Search for the cell housing the specified text and yield its (x, y) center coordinate. 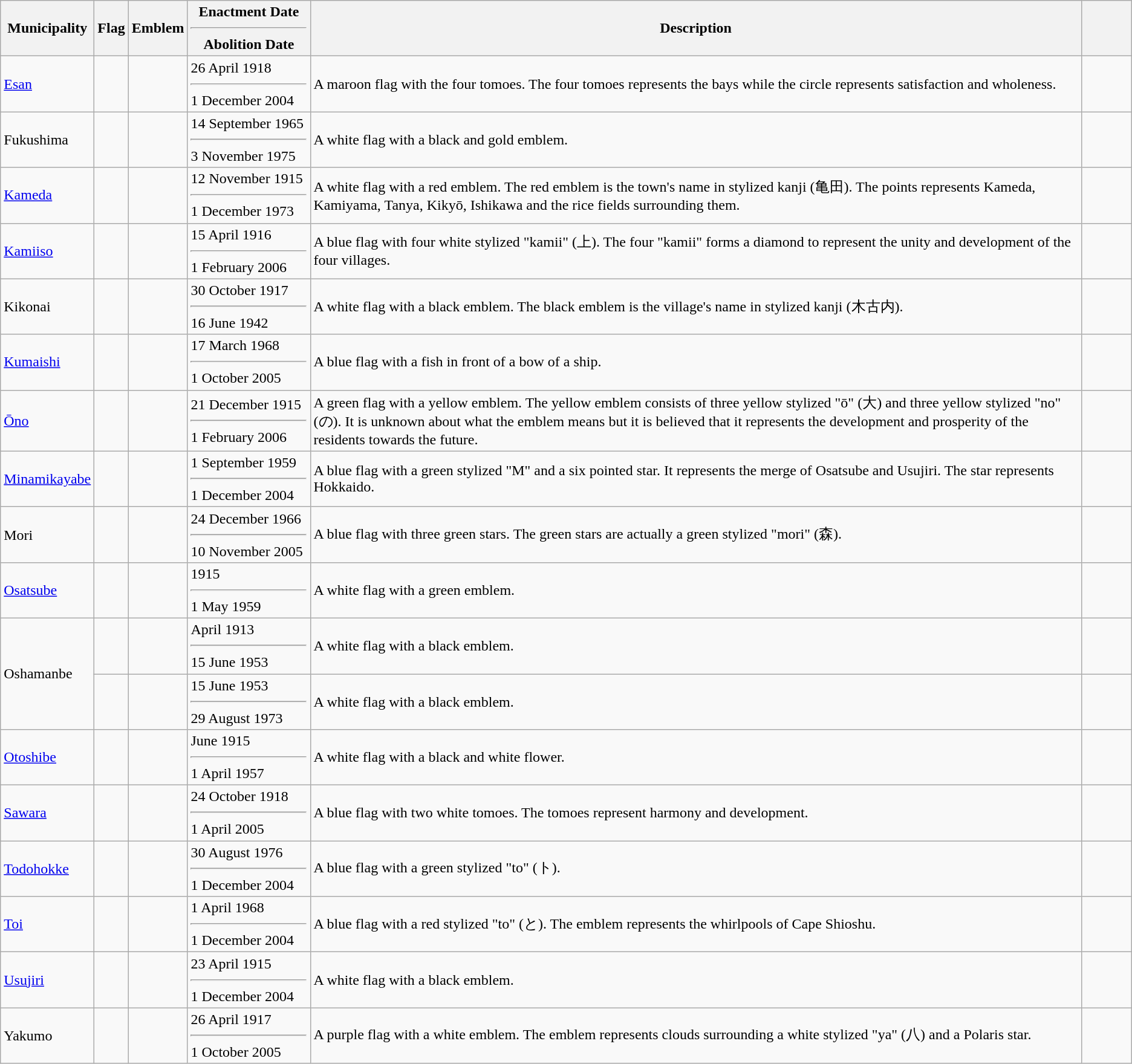
24 December 196610 November 2005 (249, 534)
Oshamanbe (47, 673)
Minamikayabe (47, 479)
Toi (47, 924)
15 June 195329 August 1973 (249, 701)
Enactment DateAbolition Date (249, 28)
Yakumo (47, 1036)
14 September 19653 November 1975 (249, 140)
30 August 19761 December 2004 (249, 869)
Emblem (158, 28)
1 September 19591 December 2004 (249, 479)
Ōno (47, 421)
Mori (47, 534)
A blue flag with a green stylized "M" and a six pointed star. It represents the merge of Osatsube and Usujiri. The star represents Hokkaido. (695, 479)
23 April 19151 December 2004 (249, 980)
Kumaishi (47, 362)
A blue flag with a green stylized "to" (ト). (695, 869)
26 April 19171 October 2005 (249, 1036)
Kameda (47, 195)
Usujiri (47, 980)
17 March 19681 October 2005 (249, 362)
Osatsube (47, 590)
A purple flag with a white emblem. The emblem represents clouds surrounding a white stylized "ya" (八) and a Polaris star. (695, 1036)
Flag (111, 28)
Esan (47, 84)
Kamiiso (47, 251)
A white flag with a green emblem. (695, 590)
30 October 191716 June 1942 (249, 307)
Description (695, 28)
19151 May 1959 (249, 590)
June 19151 April 1957 (249, 757)
Otoshibe (47, 757)
A blue flag with two white tomoes. The tomoes represent harmony and development. (695, 813)
12 November 19151 December 1973 (249, 195)
A white flag with a black and gold emblem. (695, 140)
A white flag with a black emblem. The black emblem is the village's name in stylized kanji (木古内). (695, 307)
Kikonai (47, 307)
A white flag with a black and white flower. (695, 757)
15 April 19161 February 2006 (249, 251)
26 April 19181 December 2004 (249, 84)
A blue flag with a fish in front of a bow of a ship. (695, 362)
Sawara (47, 813)
24 October 19181 April 2005 (249, 813)
A blue flag with three green stars. The green stars are actually a green stylized "mori" (森). (695, 534)
Municipality (47, 28)
A blue flag with a red stylized "to" (と). The emblem represents the whirlpools of Cape Shioshu. (695, 924)
A maroon flag with the four tomoes. The four tomoes represents the bays while the circle represents satisfaction and wholeness. (695, 84)
21 December 19151 February 2006 (249, 421)
Todohokke (47, 869)
April 191315 June 1953 (249, 646)
Fukushima (47, 140)
A blue flag with four white stylized "kamii" (上). The four "kamii" forms a diamond to represent the unity and development of the four villages. (695, 251)
1 April 19681 December 2004 (249, 924)
